Provide the [x, y] coordinate of the cell's center where the given text is located.  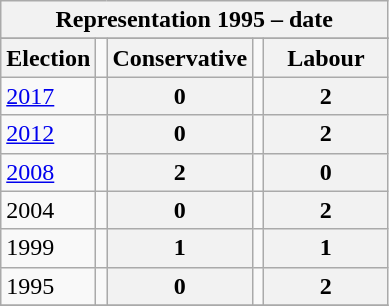
1999 [48, 248]
2008 [48, 172]
Representation 1995 – date [194, 20]
Conservative [180, 58]
1995 [48, 286]
Labour [326, 58]
Election [48, 58]
2004 [48, 210]
2012 [48, 134]
2017 [48, 96]
